For the text-containing cell, return its midpoint in [X, Y] coordinate format. 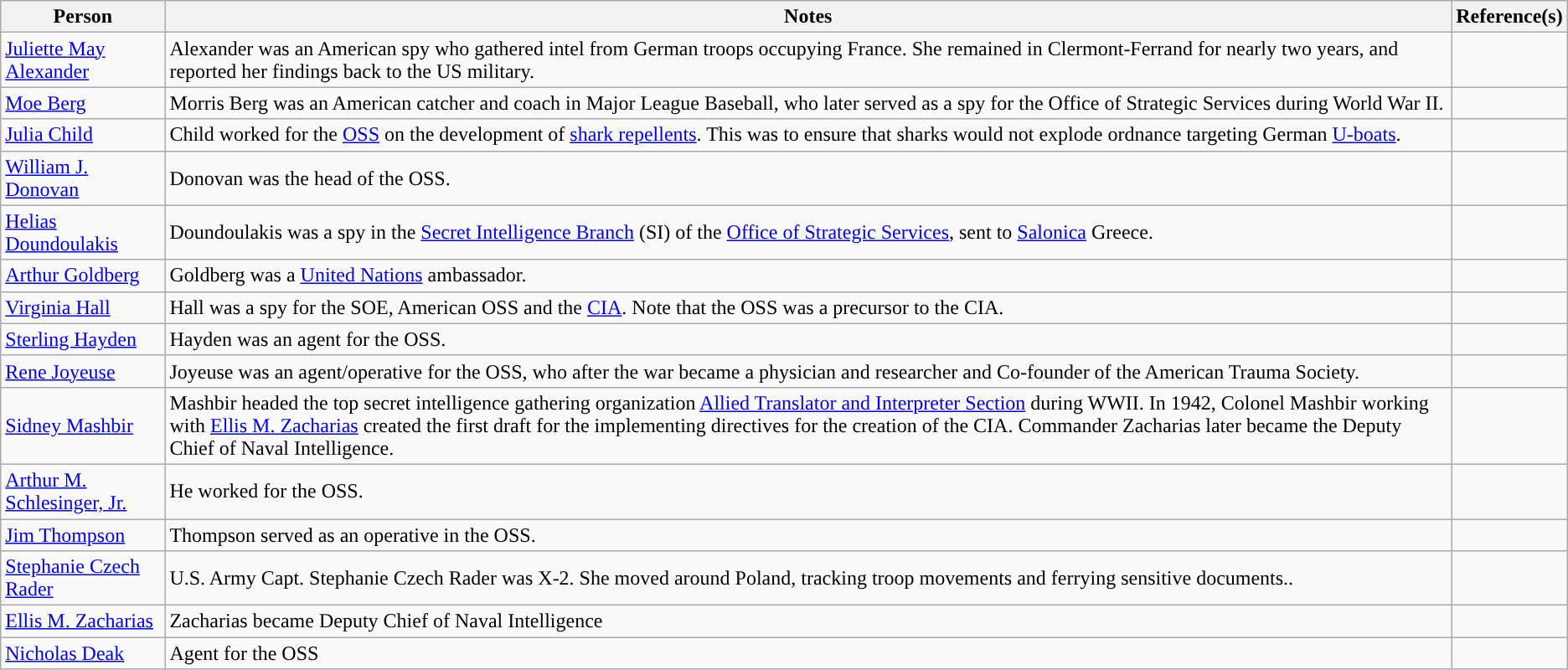
Doundoulakis was a spy in the Secret Intelligence Branch (SI) of the Office of Strategic Services, sent to Salonica Greece. [808, 233]
Hayden was an agent for the OSS. [808, 339]
Donovan was the head of the OSS. [808, 178]
Rene Joyeuse [83, 371]
He worked for the OSS. [808, 491]
William J. Donovan [83, 178]
Arthur M. Schlesinger, Jr. [83, 491]
Nicholas Deak [83, 653]
Helias Doundoulakis [83, 233]
Virginia Hall [83, 307]
Thompson served as an operative in the OSS. [808, 535]
Stephanie Czech Rader [83, 578]
Ellis M. Zacharias [83, 621]
Julia Child [83, 135]
Arthur Goldberg [83, 276]
Sidney Mashbir [83, 425]
Person [83, 17]
Agent for the OSS [808, 653]
Goldberg was a United Nations ambassador. [808, 276]
Notes [808, 17]
U.S. Army Capt. Stephanie Czech Rader was X-2. She moved around Poland, tracking troop movements and ferrying sensitive documents.. [808, 578]
Child worked for the OSS on the development of shark repellents. This was to ensure that sharks would not explode ordnance targeting German U-boats. [808, 135]
Reference(s) [1509, 17]
Zacharias became Deputy Chief of Naval Intelligence [808, 621]
Juliette May Alexander [83, 60]
Sterling Hayden [83, 339]
Hall was a spy for the SOE, American OSS and the CIA. Note that the OSS was a precursor to the CIA. [808, 307]
Moe Berg [83, 103]
Joyeuse was an agent/operative for the OSS, who after the war became a physician and researcher and Co-founder of the American Trauma Society. [808, 371]
Jim Thompson [83, 535]
